Capture the cell that displays the provided text and extract its (x, y) central coordinate. 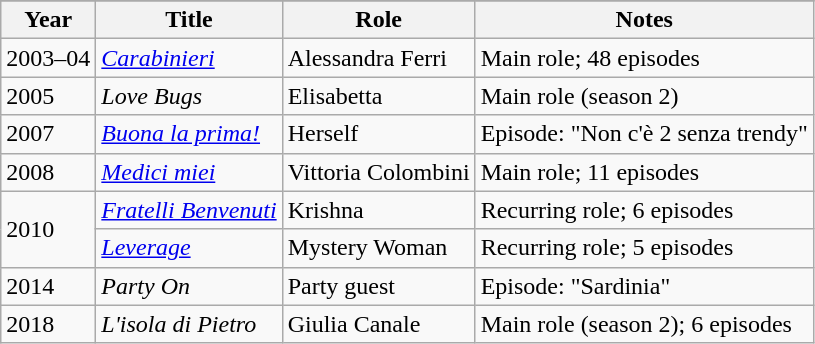
Party On (189, 286)
Party guest (378, 286)
2008 (48, 172)
Year (48, 20)
2003–04 (48, 58)
2010 (48, 229)
Main role (season 2) (644, 96)
Recurring role; 5 episodes (644, 248)
Title (189, 20)
Love Bugs (189, 96)
Krishna (378, 210)
2007 (48, 134)
Role (378, 20)
Mystery Woman (378, 248)
Vittoria Colombini (378, 172)
Main role; 48 episodes (644, 58)
Main role (season 2); 6 episodes (644, 324)
Recurring role; 6 episodes (644, 210)
2018 (48, 324)
Buona la prima! (189, 134)
Notes (644, 20)
Fratelli Benvenuti (189, 210)
2005 (48, 96)
Elisabetta (378, 96)
Carabinieri (189, 58)
Main role; 11 episodes (644, 172)
Medici miei (189, 172)
Episode: "Non c'è 2 senza trendy" (644, 134)
2014 (48, 286)
Leverage (189, 248)
L'isola di Pietro (189, 324)
Giulia Canale (378, 324)
Alessandra Ferri (378, 58)
Episode: "Sardinia" (644, 286)
Herself (378, 134)
